Search for the cell housing the specified text and yield its [X, Y] center coordinate. 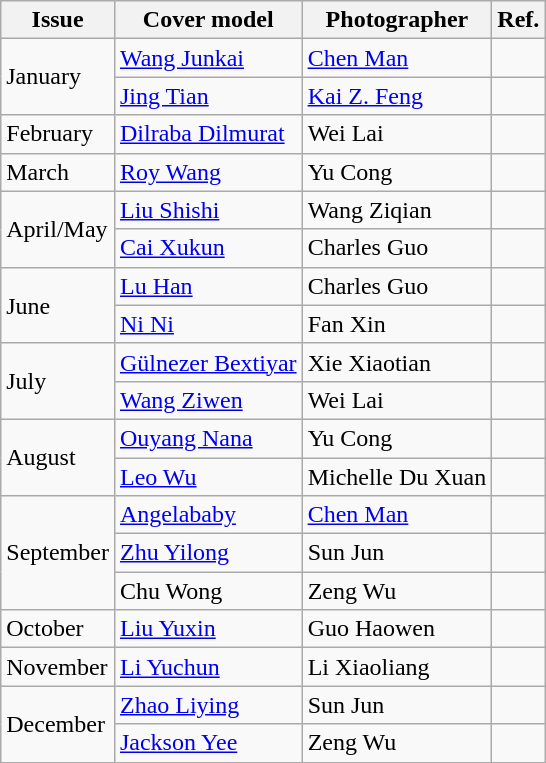
Cai Xukun [208, 248]
Chu Wong [208, 591]
Michelle Du Xuan [397, 477]
Jing Tian [208, 96]
Ouyang Nana [208, 438]
Xie Xiaotian [397, 362]
Liu Yuxin [208, 629]
October [58, 629]
January [58, 77]
Dilraba Dilmurat [208, 134]
Wang Ziqian [397, 210]
Cover model [208, 20]
Issue [58, 20]
Li Xiaoliang [397, 667]
November [58, 667]
Liu Shishi [208, 210]
April/May [58, 229]
Gülnezer Bextiyar [208, 362]
Wang Junkai [208, 58]
September [58, 553]
Kai Z. Feng [397, 96]
Jackson Yee [208, 743]
Photographer [397, 20]
August [58, 457]
Angelababy [208, 515]
February [58, 134]
Lu Han [208, 286]
July [58, 381]
Leo Wu [208, 477]
June [58, 305]
Zhao Liying [208, 705]
Wang Ziwen [208, 400]
Zhu Yilong [208, 553]
Ni Ni [208, 324]
Li Yuchun [208, 667]
March [58, 172]
Roy Wang [208, 172]
Fan Xin [397, 324]
Ref. [518, 20]
Guo Haowen [397, 629]
December [58, 724]
